Search for the cell housing the specified text and yield its [X, Y] center coordinate. 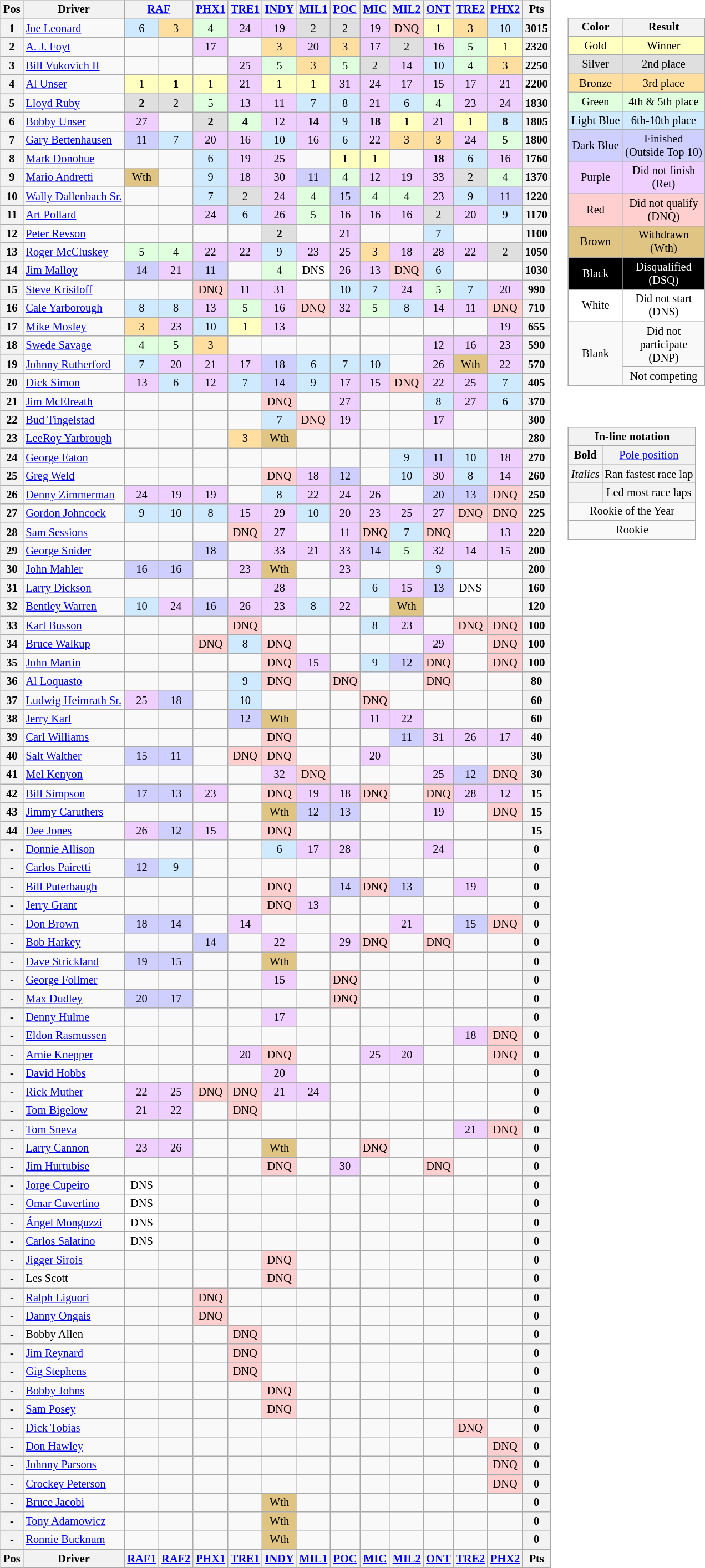
Red [596, 210]
George Follmer [73, 980]
Greg Weld [73, 476]
710 [536, 308]
Purple [596, 178]
Karl Busson [73, 625]
Swede Savage [73, 345]
Tom Bigelow [73, 1111]
LeeRoy Yarbrough [73, 439]
Tom Sneva [73, 1129]
Denny Zimmerman [73, 495]
RAF2 [176, 1559]
George Eaton [73, 457]
43 [12, 812]
Ralph Liguori [73, 1297]
Carlos Salatino [73, 1241]
Sam Posey [73, 1409]
Tony Adamowicz [73, 1521]
Bob Harkey [73, 943]
1030 [536, 271]
Steve Krisiloff [73, 289]
Light Blue [596, 120]
300 [536, 420]
Dee Jones [73, 831]
160 [536, 588]
Did not start(DNS) [663, 306]
1220 [536, 196]
Bill Vukovich II [73, 66]
41 [12, 775]
38 [12, 719]
Withdrawn(Wth) [663, 242]
Les Scott [73, 1279]
Johnny Rutherford [73, 364]
Jerry Grant [73, 905]
120 [536, 607]
Don Hawley [73, 1447]
2200 [536, 84]
Result [663, 27]
1805 [536, 122]
RAF1 [141, 1559]
Did notparticipate(DNP) [663, 344]
Did not qualify(DNQ) [663, 210]
Mike Mosley [73, 327]
Bud Tingelstad [73, 420]
3015 [536, 28]
Did not finish(Ret) [663, 178]
405 [536, 383]
1050 [536, 252]
Al Unser [73, 84]
Salt Walther [73, 756]
Jim Reynard [73, 1353]
Not competing [663, 376]
Bobby Allen [73, 1335]
Danny Ongais [73, 1316]
Color [596, 27]
370 [536, 401]
36 [12, 681]
Ran fastest race lap [649, 474]
Rookie of the Year [632, 511]
2250 [536, 66]
Crockey Peterson [73, 1484]
Al Loquasto [73, 681]
Bentley Warren [73, 607]
Joe Leonard [73, 28]
590 [536, 345]
Dick Simon [73, 383]
Jim McElreath [73, 401]
Bold [586, 455]
2320 [536, 47]
Silver [596, 64]
Bruce Jacobi [73, 1503]
225 [536, 513]
Ludwig Heimrath Sr. [73, 700]
Gordon Johncock [73, 513]
Jigger Sirois [73, 1260]
1830 [536, 103]
Jerry Karl [73, 719]
Mark Donohue [73, 159]
34 [12, 644]
1100 [536, 234]
Ronnie Bucknum [73, 1540]
Cale Yarborough [73, 308]
35 [12, 663]
Rick Muther [73, 1092]
Peter Revson [73, 234]
Ángel Monguzzi [73, 1223]
Max Dudley [73, 999]
80 [536, 681]
Eldon Rasmussen [73, 1036]
44 [12, 831]
Sam Sessions [73, 532]
570 [536, 364]
Omar Cuvertino [73, 1204]
Blank [596, 354]
In-line notation [632, 437]
Mario Andretti [73, 178]
Mel Kenyon [73, 775]
Green [596, 102]
280 [536, 439]
37 [12, 700]
Denny Hulme [73, 1017]
2nd place [663, 64]
Larry Cannon [73, 1148]
Jim Malloy [73, 271]
Bill Simpson [73, 793]
Gold [596, 46]
Led most race laps [649, 493]
Italics [586, 474]
3rd place [663, 83]
4th & 5th place [663, 102]
John Mahler [73, 569]
Jimmy Caruthers [73, 812]
Bronze [596, 83]
Dark Blue [596, 146]
1760 [536, 159]
Art Pollard [73, 215]
Black [596, 274]
Dick Tobias [73, 1428]
Brown [596, 242]
39 [12, 737]
Jim Hurtubise [73, 1167]
George Snider [73, 551]
1370 [536, 178]
Rookie [632, 530]
Pole position [649, 455]
1170 [536, 215]
Bruce Walkup [73, 644]
John Martin [73, 663]
Finished(Outside Top 10) [663, 146]
Arnie Knepper [73, 1055]
Gig Stephens [73, 1372]
Dave Strickland [73, 961]
Don Brown [73, 924]
Bobby Johns [73, 1391]
655 [536, 327]
A. J. Foyt [73, 47]
David Hobbs [73, 1073]
Roger McCluskey [73, 252]
Larry Dickson [73, 588]
260 [536, 476]
White [596, 306]
1800 [536, 140]
Gary Bettenhausen [73, 140]
Jorge Cupeiro [73, 1185]
270 [536, 457]
42 [12, 793]
RAF [159, 10]
Lloyd Ruby [73, 103]
Bill Puterbaugh [73, 887]
Wally Dallenbach Sr. [73, 196]
990 [536, 289]
Carl Williams [73, 737]
250 [536, 495]
220 [536, 532]
Johnny Parsons [73, 1465]
Donnie Allison [73, 849]
6th-10th place [663, 120]
Disqualified(DSQ) [663, 274]
Winner [663, 46]
Carlos Pairetti [73, 868]
Bobby Unser [73, 122]
